Capture the cell that displays the provided text and extract its [X, Y] central coordinate. 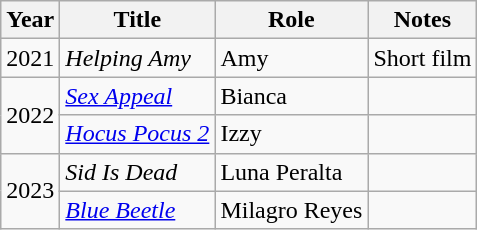
2023 [30, 191]
Hocus Pocus 2 [138, 134]
Role [292, 20]
Milagro Reyes [292, 210]
Blue Beetle [138, 210]
Title [138, 20]
2022 [30, 115]
Bianca [292, 96]
Year [30, 20]
Notes [422, 20]
2021 [30, 58]
Amy [292, 58]
Izzy [292, 134]
Luna Peralta [292, 172]
Helping Amy [138, 58]
Sid Is Dead [138, 172]
Short film [422, 58]
Sex Appeal [138, 96]
